Scan for the cell matching the given text and deliver its (x, y) coordinate at center. 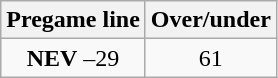
61 (210, 58)
Over/under (210, 20)
Pregame line (74, 20)
NEV –29 (74, 58)
